Pinpoint the cell where the given text exists, returning its [X, Y] midpoint coordinate. 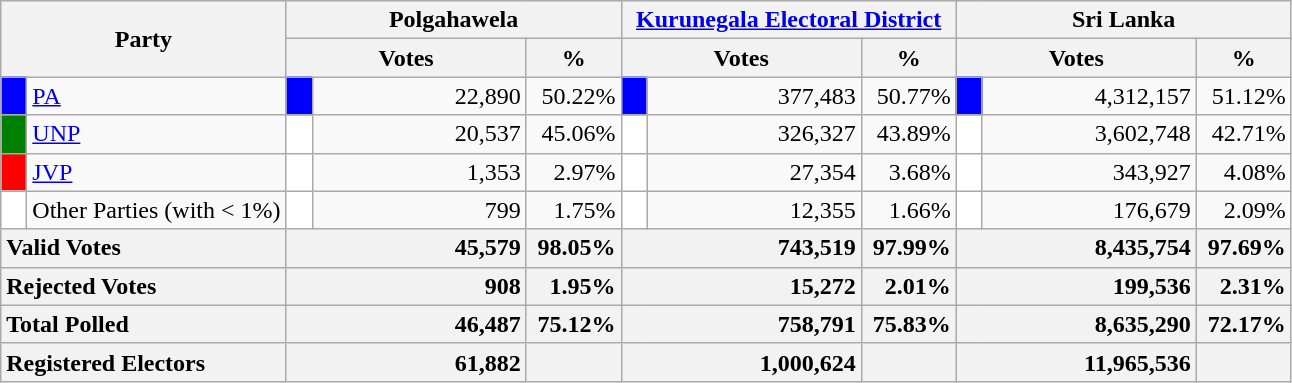
326,327 [754, 134]
2.31% [1244, 286]
43.89% [908, 134]
JVP [156, 172]
42.71% [1244, 134]
Valid Votes [144, 248]
3,602,748 [1089, 134]
22,890 [419, 96]
743,519 [741, 248]
758,791 [741, 324]
46,487 [406, 324]
Total Polled [144, 324]
2.97% [574, 172]
1.75% [574, 210]
1,353 [419, 172]
Rejected Votes [144, 286]
75.12% [574, 324]
1.95% [574, 286]
50.22% [574, 96]
61,882 [406, 362]
98.05% [574, 248]
4,312,157 [1089, 96]
4.08% [1244, 172]
1,000,624 [741, 362]
908 [406, 286]
343,927 [1089, 172]
PA [156, 96]
75.83% [908, 324]
45,579 [406, 248]
11,965,536 [1076, 362]
27,354 [754, 172]
Registered Electors [144, 362]
Polgahawela [454, 20]
377,483 [754, 96]
199,536 [1076, 286]
Sri Lanka [1124, 20]
50.77% [908, 96]
45.06% [574, 134]
8,435,754 [1076, 248]
799 [419, 210]
12,355 [754, 210]
2.01% [908, 286]
15,272 [741, 286]
UNP [156, 134]
2.09% [1244, 210]
1.66% [908, 210]
8,635,290 [1076, 324]
3.68% [908, 172]
97.69% [1244, 248]
20,537 [419, 134]
Party [144, 39]
51.12% [1244, 96]
Other Parties (with < 1%) [156, 210]
72.17% [1244, 324]
Kurunegala Electoral District [788, 20]
97.99% [908, 248]
176,679 [1089, 210]
